Identify which cell holds the provided text, then report its (X, Y) central coordinate. 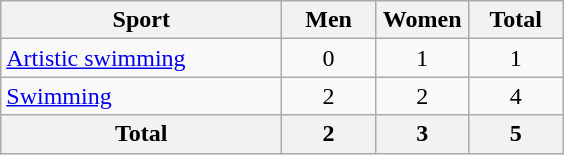
4 (516, 96)
Swimming (142, 96)
3 (422, 134)
5 (516, 134)
0 (329, 58)
Sport (142, 20)
Women (422, 20)
Artistic swimming (142, 58)
Men (329, 20)
